Extract the [x, y] coordinate from the center of the cell holding the provided text.  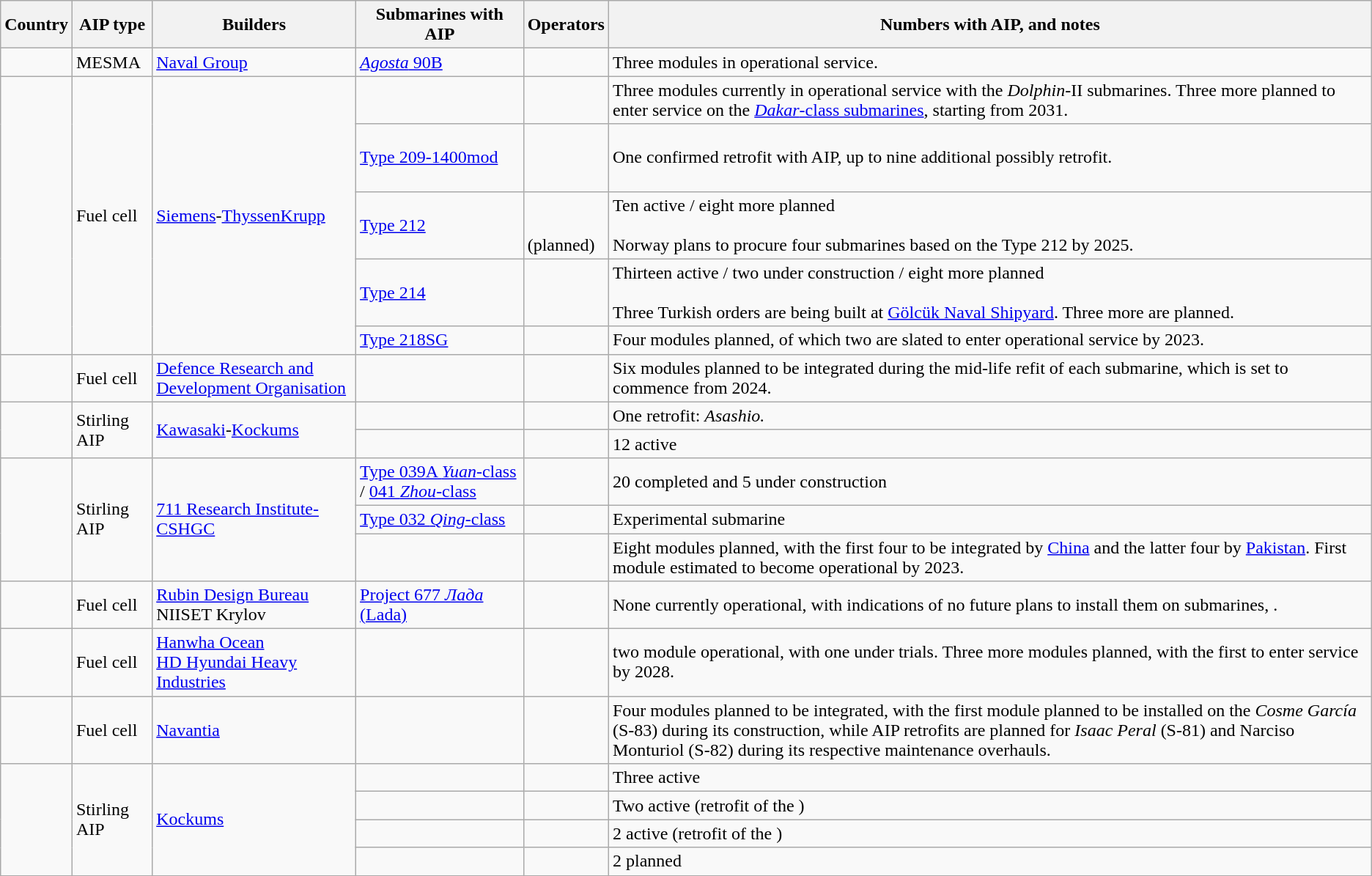
Navantia [254, 730]
(planned) [566, 225]
Siemens-ThyssenKrupp [254, 216]
two module operational, with one under trials. Three more modules planned, with the first to enter service by 2028. [989, 663]
Numbers with AIP, and notes [989, 25]
Type 209-1400mod [440, 158]
Six modules planned to be integrated during the mid-life refit of each submarine, which is set to commence from 2024. [989, 378]
MESMA [111, 62]
Thirteen active / two under construction / eight more plannedThree Turkish orders are being built at Gölcük Naval Shipyard. Three more are planned. [989, 292]
Type 218SG [440, 340]
Three modules in operational service. [989, 62]
Submarines with AIP [440, 25]
Type 214 [440, 292]
Country [37, 25]
Type 212 [440, 225]
Hanwha Ocean HD Hyundai Heavy Industries [254, 663]
Three active [989, 778]
711 Research Institute-CSHGC [254, 519]
Two active (retrofit of the ) [989, 806]
2 planned [989, 861]
Kawasaki-Kockums [254, 430]
Type 039A Yuan-class / 041 Zhou-class [440, 481]
One confirmed retrofit with AIP, up to nine additional possibly retrofit. [989, 158]
Experimental submarine [989, 519]
12 active [989, 443]
Kockums [254, 820]
AIP type [111, 25]
None currently operational, with indications of no future plans to install them on submarines, . [989, 606]
One retrofit: Asashio. [989, 416]
Operators [566, 25]
Builders [254, 25]
Ten active / eight more plannedNorway plans to procure four submarines based on the Type 212 by 2025. [989, 225]
Rubin Design Bureau NIISET Krylov [254, 606]
20 completed and 5 under construction [989, 481]
Four modules planned, of which two are slated to enter operational service by 2023. [989, 340]
2 active (retrofit of the ) [989, 833]
Project 677 Лада (Lada) [440, 606]
Naval Group [254, 62]
Agosta 90B [440, 62]
Defence Research and Development Organisation [254, 378]
Type 032 Qing-class [440, 519]
